Search for the cell housing the specified text and yield its (X, Y) center coordinate. 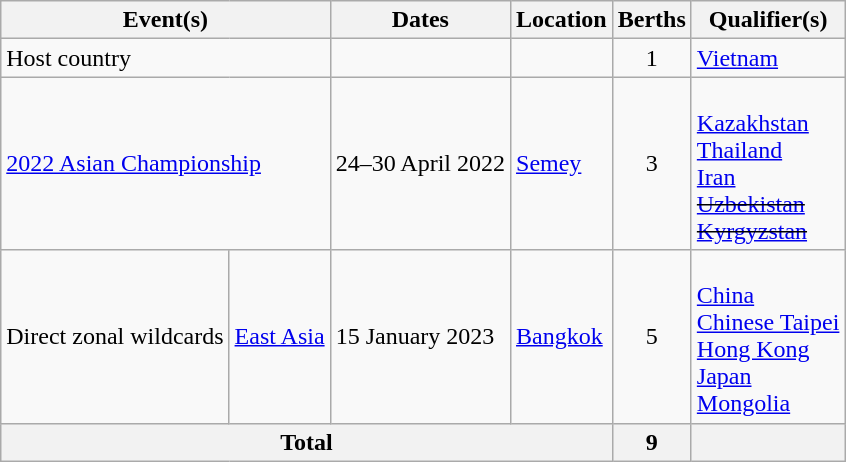
Location (562, 20)
3 (652, 164)
Total (307, 442)
Qualifier(s) (768, 20)
9 (652, 442)
Dates (420, 20)
15 January 2023 (420, 336)
Kazakhstan Thailand Iran Uzbekistan Kyrgyzstan (768, 164)
Host country (166, 58)
China Chinese Taipei Hong Kong Japan Mongolia (768, 336)
1 (652, 58)
Event(s) (166, 20)
Direct zonal wildcards (115, 336)
Bangkok (562, 336)
5 (652, 336)
Semey (562, 164)
East Asia (280, 336)
24–30 April 2022 (420, 164)
Vietnam (768, 58)
Berths (652, 20)
2022 Asian Championship (166, 164)
